Pinpoint the cell where the given text exists, returning its [x, y] midpoint coordinate. 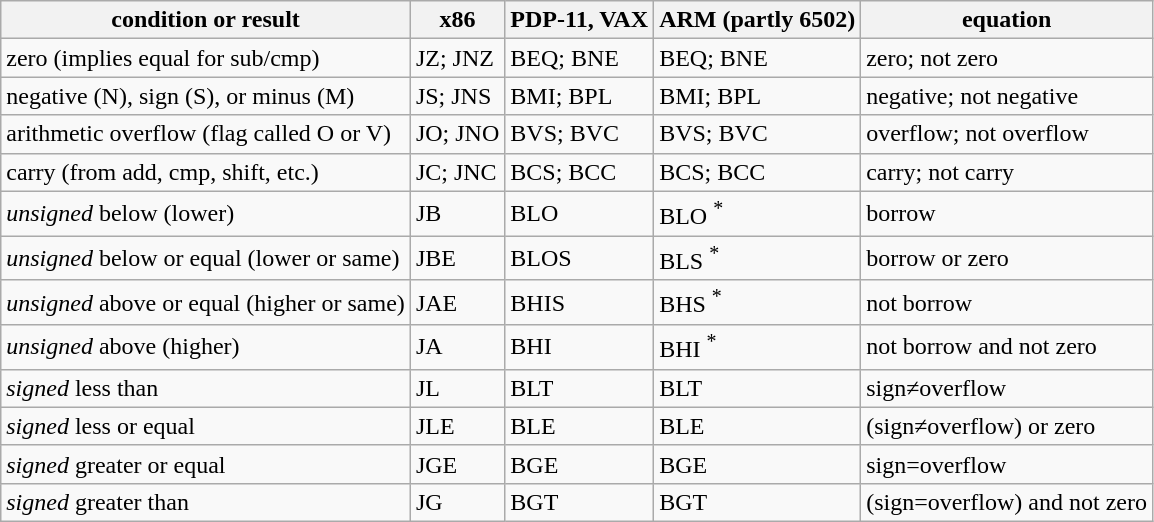
unsigned above (higher) [206, 348]
PDP-11, VAX [580, 20]
x86 [457, 20]
BLOS [580, 258]
JBE [457, 258]
signed less than [206, 388]
carry; not carry [1007, 172]
zero (implies equal for sub/cmp) [206, 58]
unsigned below (lower) [206, 214]
(sign=overflow) and not zero [1007, 502]
JGE [457, 464]
not borrow [1007, 302]
JLE [457, 426]
JO; JNO [457, 134]
not borrow and not zero [1007, 348]
JG [457, 502]
condition or result [206, 20]
signed greater than [206, 502]
borrow [1007, 214]
borrow or zero [1007, 258]
ARM (partly 6502) [758, 20]
BHIS [580, 302]
JC; JNC [457, 172]
BHI [580, 348]
zero; not zero [1007, 58]
BLO * [758, 214]
unsigned below or equal (lower or same) [206, 258]
overflow; not overflow [1007, 134]
JZ; JNZ [457, 58]
signed less or equal [206, 426]
BHS * [758, 302]
carry (from add, cmp, shift, etc.) [206, 172]
BHI * [758, 348]
JB [457, 214]
BLS * [758, 258]
JL [457, 388]
negative; not negative [1007, 96]
(sign≠overflow) or zero [1007, 426]
JS; JNS [457, 96]
JA [457, 348]
equation [1007, 20]
JAE [457, 302]
unsigned above or equal (higher or same) [206, 302]
sign=overflow [1007, 464]
arithmetic overflow (flag called O or V) [206, 134]
sign≠overflow [1007, 388]
BLO [580, 214]
negative (N), sign (S), or minus (M) [206, 96]
signed greater or equal [206, 464]
